Extract the (x, y) coordinate from the center of the cell holding the provided text.  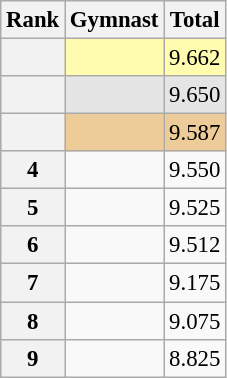
9.587 (195, 133)
5 (33, 208)
Gymnast (114, 20)
9.512 (195, 245)
9.650 (195, 95)
8.825 (195, 358)
9.075 (195, 321)
7 (33, 283)
8 (33, 321)
9.550 (195, 170)
Total (195, 20)
9.662 (195, 58)
9.525 (195, 208)
9 (33, 358)
4 (33, 170)
6 (33, 245)
Rank (33, 20)
9.175 (195, 283)
